Locate the cell with the specified text and output its (X, Y) center coordinate. 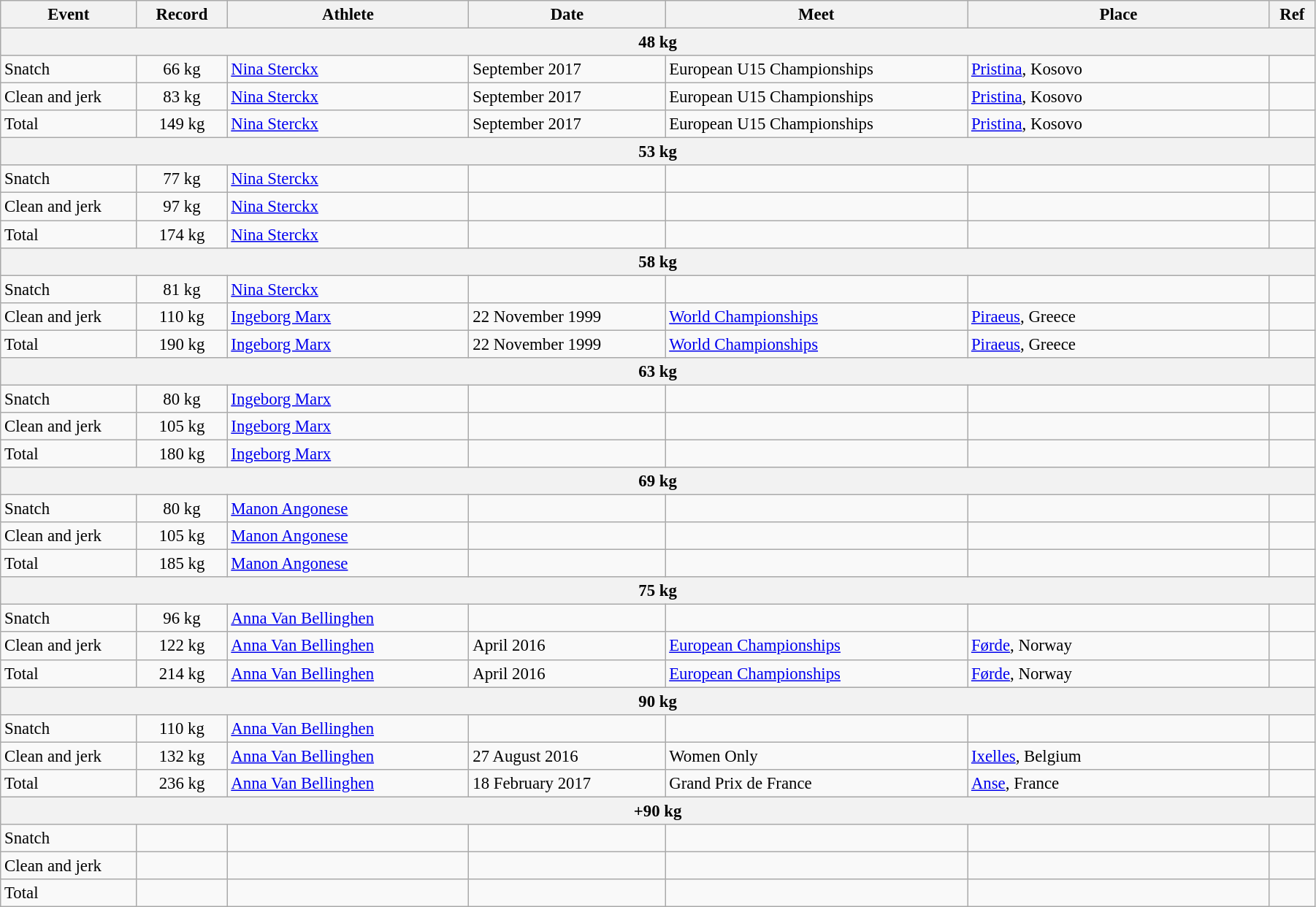
236 kg (182, 784)
58 kg (658, 261)
90 kg (658, 701)
122 kg (182, 646)
149 kg (182, 124)
Place (1119, 15)
83 kg (182, 97)
+90 kg (658, 811)
48 kg (658, 42)
69 kg (658, 481)
190 kg (182, 344)
Date (567, 15)
97 kg (182, 207)
77 kg (182, 179)
96 kg (182, 619)
Record (182, 15)
Ref (1292, 15)
Meet (816, 15)
180 kg (182, 453)
Ixelles, Belgium (1119, 756)
53 kg (658, 152)
174 kg (182, 234)
66 kg (182, 69)
132 kg (182, 756)
75 kg (658, 591)
81 kg (182, 289)
214 kg (182, 673)
Event (69, 15)
Anse, France (1119, 784)
63 kg (658, 372)
Athlete (348, 15)
27 August 2016 (567, 756)
Grand Prix de France (816, 784)
Women Only (816, 756)
185 kg (182, 564)
18 February 2017 (567, 784)
